Return the (X, Y) coordinate for the center point of the cell that contains the specified text.  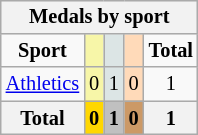
Athletics (42, 84)
Sport (42, 51)
Medals by sport (100, 17)
